Provide the (X, Y) coordinate of the cell's center where the given text is located.  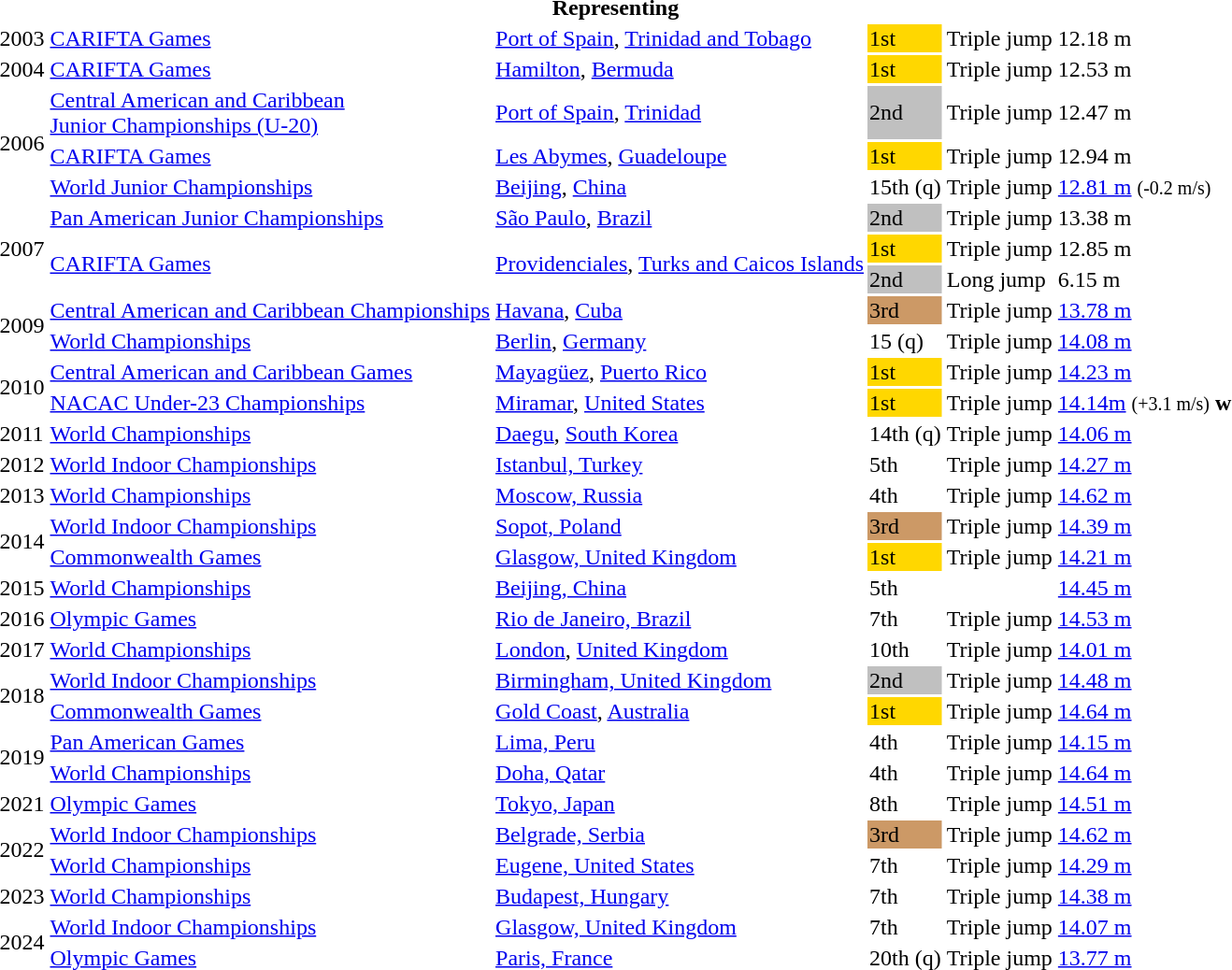
Daegu, South Korea (680, 434)
8th (906, 804)
São Paulo, Brazil (680, 218)
14th (q) (906, 434)
Providenciales, Turks and Caicos Islands (680, 264)
10th (906, 649)
Gold Coast, Australia (680, 711)
Central American and CaribbeanJunior Championships (U-20) (270, 112)
Les Abymes, Guadeloupe (680, 156)
Birmingham, United Kingdom (680, 680)
Long jump (999, 279)
Port of Spain, Trinidad and Tobago (680, 38)
London, United Kingdom (680, 649)
Berlin, Germany (680, 341)
Tokyo, Japan (680, 804)
Belgrade, Serbia (680, 834)
Mayagüez, Puerto Rico (680, 372)
Havana, Cuba (680, 310)
Central American and Caribbean Games (270, 372)
Hamilton, Bermuda (680, 69)
Lima, Peru (680, 742)
Moscow, Russia (680, 495)
Miramar, United States (680, 403)
Rio de Janeiro, Brazil (680, 619)
Port of Spain, Trinidad (680, 112)
Eugene, United States (680, 865)
15 (q) (906, 341)
Budapest, Hungary (680, 896)
Pan American Junior Championships (270, 218)
Pan American Games (270, 742)
Doha, Qatar (680, 773)
NACAC Under-23 Championships (270, 403)
Sopot, Poland (680, 526)
Istanbul, Turkey (680, 464)
Central American and Caribbean Championships (270, 310)
15th (q) (906, 187)
World Junior Championships (270, 187)
